Pinpoint the cell where the given text exists, returning its [x, y] midpoint coordinate. 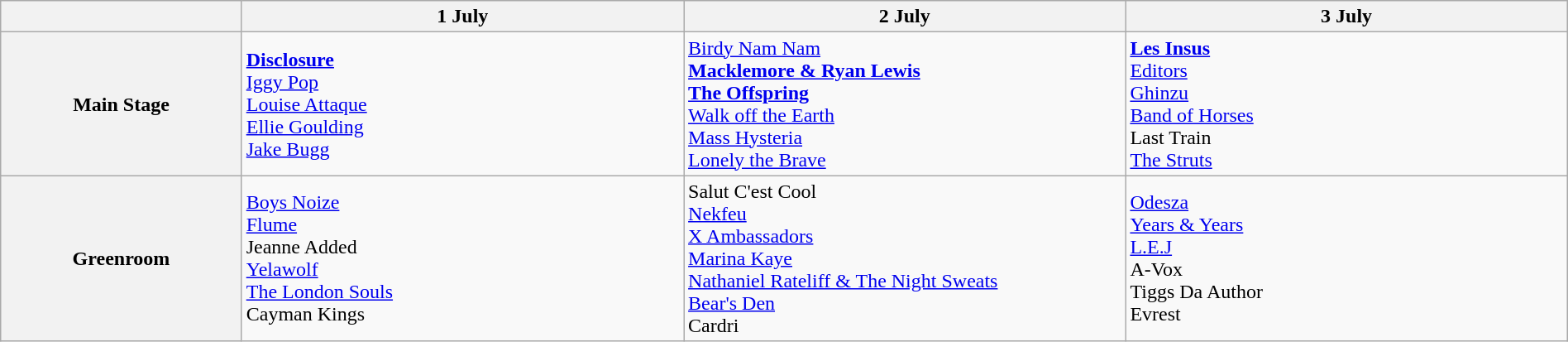
Main Stage [121, 104]
3 July [1346, 17]
DisclosureIggy PopLouise AttaqueEllie GouldingJake Bugg [462, 104]
Les InsusEditorsGhinzuBand of HorsesLast TrainThe Struts [1346, 104]
Birdy Nam NamMacklemore & Ryan LewisThe OffspringWalk off the EarthMass HysteriaLonely the Brave [905, 104]
1 July [462, 17]
Boys NoizeFlumeJeanne AddedYelawolfThe London SoulsCayman Kings [462, 258]
Greenroom [121, 258]
OdeszaYears & YearsL.E.JA-VoxTiggs Da AuthorEvrest [1346, 258]
Salut C'est CoolNekfeuX AmbassadorsMarina KayeNathaniel Rateliff & The Night SweatsBear's DenCardri [905, 258]
2 July [905, 17]
